Extract the [x, y] coordinate from the center of the cell holding the provided text.  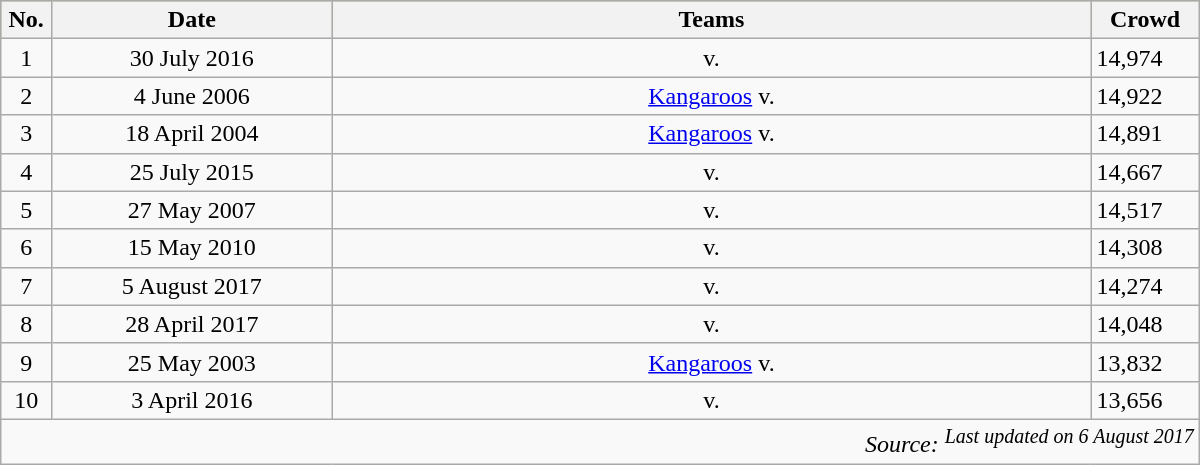
27 May 2007 [192, 210]
25 July 2015 [192, 172]
18 April 2004 [192, 134]
14,517 [1145, 210]
30 July 2016 [192, 58]
Crowd [1145, 20]
5 August 2017 [192, 286]
4 June 2006 [192, 96]
14,274 [1145, 286]
9 [26, 362]
2 [26, 96]
14,922 [1145, 96]
28 April 2017 [192, 324]
4 [26, 172]
Source: Last updated on 6 August 2017 [600, 442]
13,832 [1145, 362]
7 [26, 286]
14,974 [1145, 58]
14,667 [1145, 172]
14,048 [1145, 324]
13,656 [1145, 400]
5 [26, 210]
No. [26, 20]
1 [26, 58]
Date [192, 20]
15 May 2010 [192, 248]
25 May 2003 [192, 362]
3 April 2016 [192, 400]
8 [26, 324]
14,891 [1145, 134]
Teams [712, 20]
6 [26, 248]
3 [26, 134]
14,308 [1145, 248]
10 [26, 400]
